Scan for the cell matching the given text and deliver its [x, y] coordinate at center. 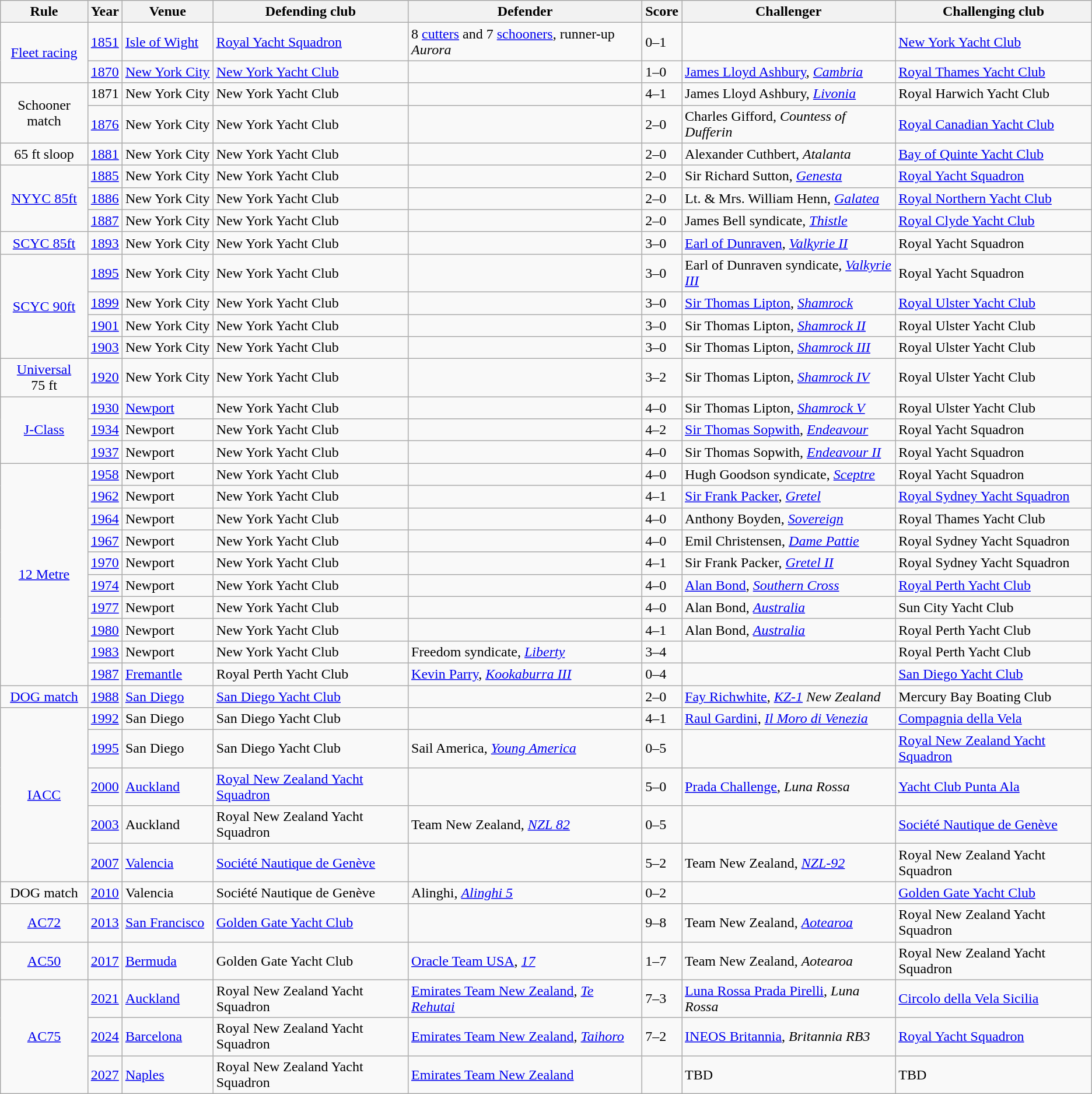
J-Class [44, 430]
Emirates Team New Zealand, Taihoro [525, 1036]
AC50 [44, 960]
Score [662, 12]
2027 [105, 1075]
Sun City Yacht Club [994, 607]
Sir Thomas Lipton, Shamrock III [789, 348]
0–2 [662, 893]
NYYC 85ft [44, 198]
1934 [105, 430]
2000 [105, 787]
Sir Frank Packer, Gretel [789, 497]
1887 [105, 221]
Oracle Team USA, 17 [525, 960]
Barcelona [167, 1036]
Royal Clyde Yacht Club [994, 221]
1–0 [662, 72]
Sir Frank Packer, Gretel II [789, 563]
Prada Challenge, Luna Rossa [789, 787]
Bermuda [167, 960]
Naples [167, 1075]
2013 [105, 923]
Earl of Dunraven syndicate, Valkyrie III [789, 273]
1–7 [662, 960]
Lt. & Mrs. William Henn, Galatea [789, 198]
SCYC 90ft [44, 306]
1980 [105, 630]
AC75 [44, 1036]
Defending club [310, 12]
Sir Thomas Lipton, Shamrock IV [789, 378]
2003 [105, 825]
Royal Northern Yacht Club [994, 198]
3–2 [662, 378]
Schoonermatch [44, 113]
James Bell syndicate, Thistle [789, 221]
2021 [105, 999]
1876 [105, 124]
Mercury Bay Boating Club [994, 696]
SCYC 85ft [44, 243]
1930 [105, 408]
1970 [105, 563]
1895 [105, 273]
Compagnia della Vela [994, 719]
1920 [105, 378]
1987 [105, 674]
Earl of Dunraven, Valkyrie II [789, 243]
1899 [105, 303]
Alexander Cuthbert, Atalanta [789, 154]
Luna Rossa Prada Pirelli, Luna Rossa [789, 999]
Rule [44, 12]
1937 [105, 452]
IACC [44, 795]
2007 [105, 862]
San Francisco [167, 923]
8 cutters and 7 schooners, runner-up Aurora [525, 42]
1893 [105, 243]
Universal 75 ft [44, 378]
4–2 [662, 430]
Charles Gifford, Countess of Dufferin [789, 124]
Sir Thomas Lipton, Shamrock [789, 303]
Raul Gardini, Il Moro di Venezia [789, 719]
1886 [105, 198]
Bay of Quinte Yacht Club [994, 154]
12 Metre [44, 574]
Team New Zealand, NZL-92 [789, 862]
2017 [105, 960]
INEOS Britannia, Britannia RB3 [789, 1036]
1974 [105, 585]
Fleet racing [44, 53]
1851 [105, 42]
1988 [105, 696]
Sail America, Young America [525, 749]
1962 [105, 497]
7–3 [662, 999]
Royal Harwich Yacht Club [994, 94]
Emirates Team New Zealand [525, 1075]
0–1 [662, 42]
Sir Thomas Lipton, Shamrock II [789, 325]
1903 [105, 348]
1964 [105, 519]
Sir Thomas Sopwith, Endeavour II [789, 452]
0–4 [662, 674]
Hugh Goodson syndicate, Sceptre [789, 474]
James Lloyd Ashbury, Livonia [789, 94]
3–4 [662, 652]
9–8 [662, 923]
7–2 [662, 1036]
Team New Zealand, NZL 82 [525, 825]
Alan Bond, Southern Cross [789, 585]
Royal Canadian Yacht Club [994, 124]
1977 [105, 607]
2024 [105, 1036]
1983 [105, 652]
1870 [105, 72]
1885 [105, 176]
AC72 [44, 923]
1958 [105, 474]
James Lloyd Ashbury, Cambria [789, 72]
Challenging club [994, 12]
2010 [105, 893]
Fremantle [167, 674]
Defender [525, 12]
Year [105, 12]
Kevin Parry, Kookaburra III [525, 674]
1871 [105, 94]
1881 [105, 154]
Fay Richwhite, KZ-1 New Zealand [789, 696]
Isle of Wight [167, 42]
Alinghi, Alinghi 5 [525, 893]
1901 [105, 325]
1967 [105, 541]
Sir Richard Sutton, Genesta [789, 176]
Sir Thomas Sopwith, Endeavour [789, 430]
Emil Christensen, Dame Pattie [789, 541]
65 ft sloop [44, 154]
Circolo della Vela Sicilia [994, 999]
5–0 [662, 787]
1992 [105, 719]
Sir Thomas Lipton, Shamrock V [789, 408]
Anthony Boyden, Sovereign [789, 519]
Yacht Club Punta Ala [994, 787]
Emirates Team New Zealand, Te Rehutai [525, 999]
1995 [105, 749]
Venue [167, 12]
Challenger [789, 12]
5–2 [662, 862]
Freedom syndicate, Liberty [525, 652]
